Provide the (X, Y) coordinate of the cell's center where the given text is located.  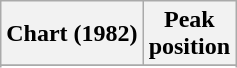
Chart (1982) (72, 34)
Peak position (189, 34)
